Extract the (x, y) coordinate from the center of the cell holding the provided text.  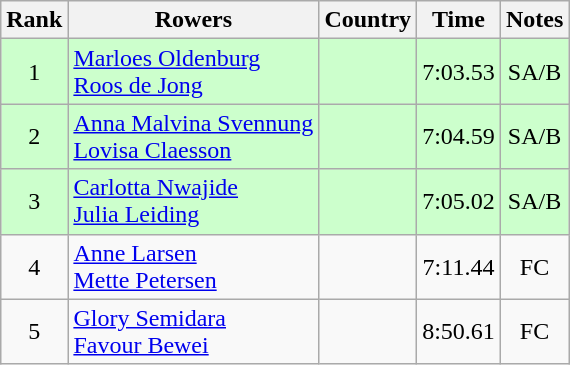
1 (34, 72)
4 (34, 266)
Time (459, 20)
Country (368, 20)
7:11.44 (459, 266)
Rank (34, 20)
Glory SemidaraFavour Bewei (194, 332)
Notes (534, 20)
Carlotta NwajideJulia Leiding (194, 202)
3 (34, 202)
Anna Malvina SvennungLovisa Claesson (194, 136)
7:05.02 (459, 202)
2 (34, 136)
8:50.61 (459, 332)
Rowers (194, 20)
Anne LarsenMette Petersen (194, 266)
Marloes OldenburgRoos de Jong (194, 72)
7:04.59 (459, 136)
7:03.53 (459, 72)
5 (34, 332)
